Identify which cell holds the provided text, then report its [X, Y] central coordinate. 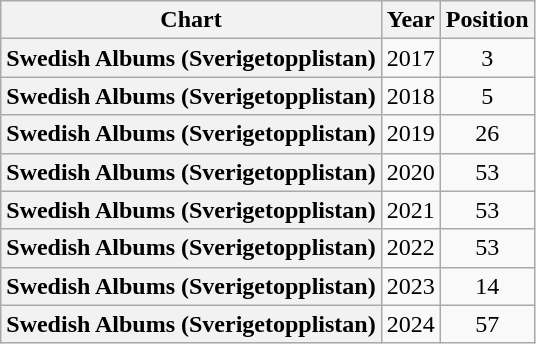
26 [487, 134]
2020 [410, 172]
Position [487, 20]
14 [487, 286]
2023 [410, 286]
Year [410, 20]
Chart [191, 20]
3 [487, 58]
2019 [410, 134]
2022 [410, 248]
2017 [410, 58]
57 [487, 324]
2021 [410, 210]
5 [487, 96]
2018 [410, 96]
2024 [410, 324]
